Locate the cell with the specified text and output its [x, y] center coordinate. 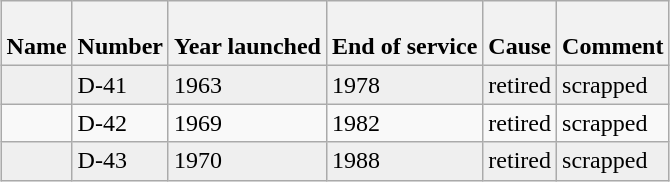
Cause [520, 34]
1978 [404, 85]
1969 [247, 123]
1982 [404, 123]
1963 [247, 85]
Number [120, 34]
1988 [404, 161]
End of service [404, 34]
Year launched [247, 34]
1970 [247, 161]
D-43 [120, 161]
Comment [613, 34]
D-41 [120, 85]
D-42 [120, 123]
Name [36, 34]
